Output the [X, Y] coordinate of the center of the cell containing the given text.  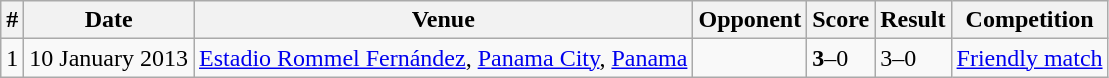
Venue [444, 20]
Date [109, 20]
# [12, 20]
1 [12, 58]
Competition [1030, 20]
Estadio Rommel Fernández, Panama City, Panama [444, 58]
Score [841, 20]
10 January 2013 [109, 58]
Friendly match [1030, 58]
Opponent [750, 20]
Result [913, 20]
